Determine the [X, Y] coordinate at the center of the cell enclosing the given text.  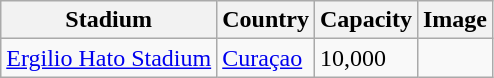
Capacity [366, 20]
Country [266, 20]
10,000 [366, 58]
Curaçao [266, 58]
Stadium [109, 20]
Image [454, 20]
Ergilio Hato Stadium [109, 58]
